Provide the [X, Y] coordinate of the cell's center where the given text is located.  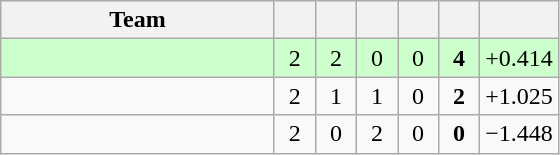
4 [460, 58]
−1.448 [520, 134]
+1.025 [520, 96]
Team [138, 20]
+0.414 [520, 58]
